Output the [X, Y] coordinate of the center of the cell containing the given text.  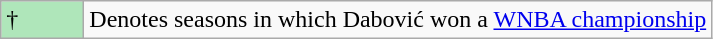
Denotes seasons in which Dabović won a WNBA championship [398, 20]
† [42, 20]
